From the cell containing the given text, extract its center point as (x, y) coordinate. 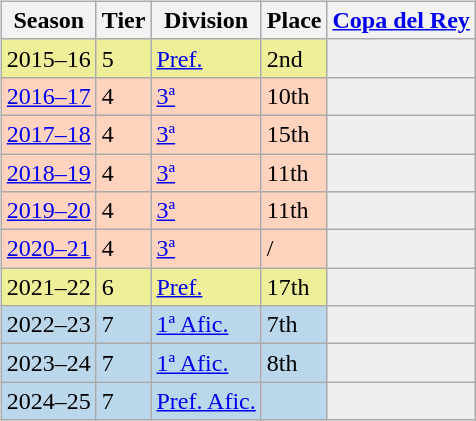
Division (206, 20)
2nd (294, 58)
2020–21 (48, 249)
6 (124, 287)
2017–18 (48, 134)
2022–23 (48, 325)
2021–22 (48, 287)
15th (294, 134)
2023–24 (48, 363)
7th (294, 325)
8th (294, 363)
17th (294, 287)
2015–16 (48, 58)
10th (294, 96)
Place (294, 20)
5 (124, 58)
Season (48, 20)
2024–25 (48, 401)
2016–17 (48, 96)
Copa del Rey (401, 20)
2019–20 (48, 211)
/ (294, 249)
Pref. Afic. (206, 401)
Tier (124, 20)
2018–19 (48, 173)
